Find where the given text appears and provide that cell's center as (X, Y) coordinate. 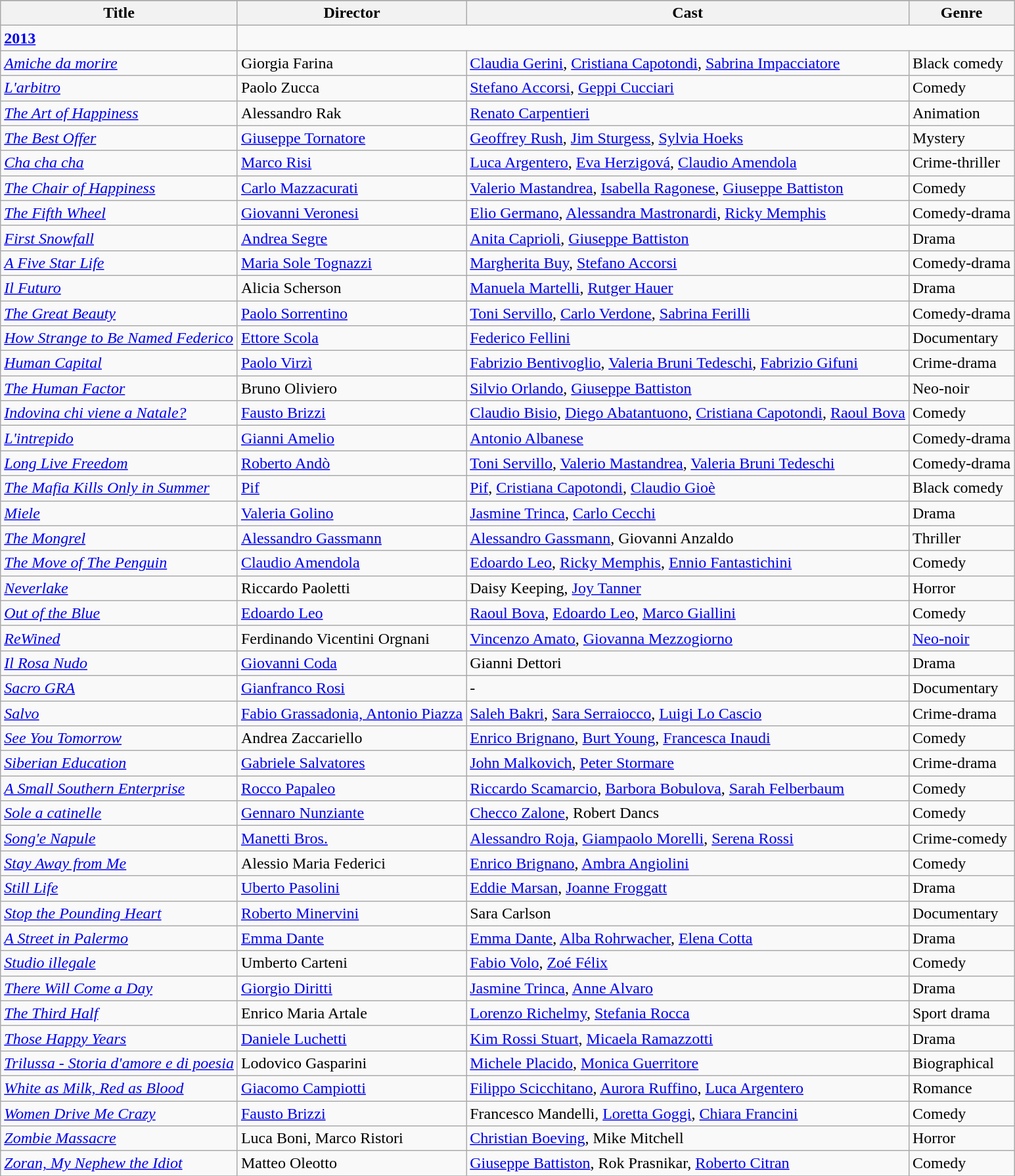
Giovanni Coda (351, 663)
Giuseppe Tornatore (351, 138)
Matteo Oleotto (351, 1164)
Carlo Mazzacurati (351, 188)
Pif, Cristiana Capotondi, Claudio Gioè (688, 488)
Edoardo Leo, Ricky Memphis, Ennio Fantastichini (688, 563)
Manuela Martelli, Rutger Hauer (688, 288)
Federico Fellini (688, 338)
Gianfranco Rosi (351, 688)
Jasmine Trinca, Carlo Cecchi (688, 513)
Enrico Brignano, Burt Young, Francesca Inaudi (688, 738)
A Small Southern Enterprise (120, 788)
Zombie Massacre (120, 1139)
Geoffrey Rush, Jim Sturgess, Sylvia Hoeks (688, 138)
White as Milk, Red as Blood (120, 1088)
There Will Come a Day (120, 988)
Gennaro Nunziante (351, 813)
Stefano Accorsi, Geppi Cucciari (688, 88)
Claudio Bisio, Diego Abatantuono, Cristiana Capotondi, Raoul Bova (688, 413)
Antonio Albanese (688, 438)
Maria Sole Tognazzi (351, 263)
Pif (351, 488)
Animation (961, 113)
Emma Dante, Alba Rohrwacher, Elena Cotta (688, 938)
Salvo (120, 713)
Claudio Amendola (351, 563)
Alessio Maria Federici (351, 863)
Genre (961, 13)
A Five Star Life (120, 263)
L'arbitro (120, 88)
Human Capital (120, 363)
Still Life (120, 888)
Daisy Keeping, Joy Tanner (688, 588)
Alessandro Gassmann (351, 538)
Luca Argentero, Eva Herzigová, Claudio Amendola (688, 163)
Enrico Brignano, Ambra Angiolini (688, 863)
Out of the Blue (120, 613)
The Mafia Kills Only in Summer (120, 488)
The Move of The Penguin (120, 563)
Fabio Grassadonia, Antonio Piazza (351, 713)
Anita Caprioli, Giuseppe Battiston (688, 238)
Sport drama (961, 1013)
Marco Risi (351, 163)
Women Drive Me Crazy (120, 1114)
Sole a catinelle (120, 813)
The Art of Happiness (120, 113)
The Mongrel (120, 538)
Valeria Golino (351, 513)
Saleh Bakri, Sara Serraiocco, Luigi Lo Cascio (688, 713)
Toni Servillo, Valerio Mastandrea, Valeria Bruni Tedeschi (688, 463)
Umberto Carteni (351, 963)
Thriller (961, 538)
Studio illegale (120, 963)
Siberian Education (120, 763)
ReWined (120, 638)
Ettore Scola (351, 338)
Long Live Freedom (120, 463)
- (688, 688)
Claudia Gerini, Cristiana Capotondi, Sabrina Impacciatore (688, 63)
The Human Factor (120, 388)
Elio Germano, Alessandra Mastronardi, Ricky Memphis (688, 213)
Giuseppe Battiston, Rok Prasnikar, Roberto Citran (688, 1164)
Sacro GRA (120, 688)
Rocco Papaleo (351, 788)
Eddie Marsan, Joanne Froggatt (688, 888)
Gabriele Salvatores (351, 763)
Giorgio Diritti (351, 988)
Toni Servillo, Carlo Verdone, Sabrina Ferilli (688, 313)
The Best Offer (120, 138)
Vincenzo Amato, Giovanna Mezzogiorno (688, 638)
Giacomo Campiotti (351, 1088)
Giorgia Farina (351, 63)
First Snowfall (120, 238)
Enrico Maria Artale (351, 1013)
Title (120, 13)
Manetti Bros. (351, 838)
Luca Boni, Marco Ristori (351, 1139)
Roberto Minervini (351, 913)
Miele (120, 513)
Paolo Zucca (351, 88)
Biographical (961, 1063)
Edoardo Leo (351, 613)
Alessandro Gassmann, Giovanni Anzaldo (688, 538)
Valerio Mastandrea, Isabella Ragonese, Giuseppe Battiston (688, 188)
Song'e Napule (120, 838)
Lodovico Gasparini (351, 1063)
Fabrizio Bentivoglio, Valeria Bruni Tedeschi, Fabrizio Gifuni (688, 363)
Emma Dante (351, 938)
Filippo Scicchitano, Aurora Ruffino, Luca Argentero (688, 1088)
Trilussa - Storia d'amore e di poesia (120, 1063)
Director (351, 13)
Sara Carlson (688, 913)
Ferdinando Vicentini Orgnani (351, 638)
Raoul Bova, Edoardo Leo, Marco Giallini (688, 613)
The Third Half (120, 1013)
Roberto Andò (351, 463)
Andrea Segre (351, 238)
Crime-comedy (961, 838)
Those Happy Years (120, 1038)
How Strange to Be Named Federico (120, 338)
Riccardo Scamarcio, Barbora Bobulova, Sarah Felberbaum (688, 788)
Amiche da morire (120, 63)
Jasmine Trinca, Anne Alvaro (688, 988)
Alicia Scherson (351, 288)
Il Futuro (120, 288)
Cast (688, 13)
Lorenzo Richelmy, Stefania Rocca (688, 1013)
Stay Away from Me (120, 863)
Daniele Luchetti (351, 1038)
See You Tomorrow (120, 738)
Fabio Volo, Zoé Félix (688, 963)
Michele Placido, Monica Guerritore (688, 1063)
Renato Carpentieri (688, 113)
Crime-thriller (961, 163)
Zoran, My Nephew the Idiot (120, 1164)
Neverlake (120, 588)
Christian Boeving, Mike Mitchell (688, 1139)
Andrea Zaccariello (351, 738)
Gianni Dettori (688, 663)
Gianni Amelio (351, 438)
Giovanni Veronesi (351, 213)
Stop the Pounding Heart (120, 913)
Mystery (961, 138)
Riccardo Paoletti (351, 588)
Kim Rossi Stuart, Micaela Ramazzotti (688, 1038)
Uberto Pasolini (351, 888)
Checco Zalone, Robert Dancs (688, 813)
Cha cha cha (120, 163)
Bruno Oliviero (351, 388)
The Great Beauty (120, 313)
Paolo Virzì (351, 363)
Alessandro Rak (351, 113)
Francesco Mandelli, Loretta Goggi, Chiara Francini (688, 1114)
John Malkovich, Peter Stormare (688, 763)
A Street in Palermo (120, 938)
Romance (961, 1088)
Indovina chi viene a Natale? (120, 413)
2013 (120, 38)
The Chair of Happiness (120, 188)
Margherita Buy, Stefano Accorsi (688, 263)
Alessandro Roja, Giampaolo Morelli, Serena Rossi (688, 838)
Il Rosa Nudo (120, 663)
Paolo Sorrentino (351, 313)
Silvio Orlando, Giuseppe Battiston (688, 388)
L'intrepido (120, 438)
The Fifth Wheel (120, 213)
